Determine the (x, y) coordinate at the center of the cell enclosing the given text.  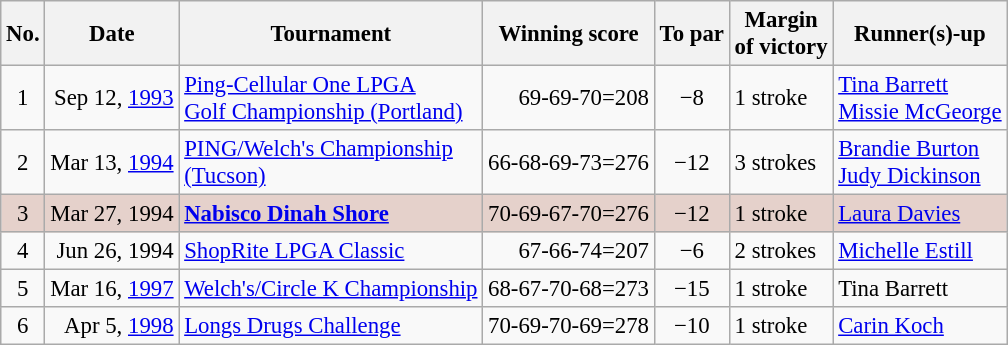
68-67-70-68=273 (569, 289)
Sep 12, 1993 (112, 98)
2 strokes (781, 251)
5 (23, 289)
Mar 16, 1997 (112, 289)
1 (23, 98)
−15 (692, 289)
Date (112, 34)
−6 (692, 251)
Michelle Estill (920, 251)
Tina Barrett Missie McGeorge (920, 98)
2 (23, 162)
Welch's/Circle K Championship (331, 289)
Laura Davies (920, 214)
To par (692, 34)
69-69-70=208 (569, 98)
66-68-69-73=276 (569, 162)
Ping-Cellular One LPGAGolf Championship (Portland) (331, 98)
Tournament (331, 34)
Tina Barrett (920, 289)
3 strokes (781, 162)
70-69-67-70=276 (569, 214)
PING/Welch's Championship(Tucson) (331, 162)
Runner(s)-up (920, 34)
Brandie Burton Judy Dickinson (920, 162)
Mar 13, 1994 (112, 162)
67-66-74=207 (569, 251)
4 (23, 251)
−8 (692, 98)
3 (23, 214)
Marginof victory (781, 34)
Winning score (569, 34)
No. (23, 34)
Mar 27, 1994 (112, 214)
Nabisco Dinah Shore (331, 214)
Jun 26, 1994 (112, 251)
ShopRite LPGA Classic (331, 251)
